Capture the cell that displays the provided text and extract its [X, Y] central coordinate. 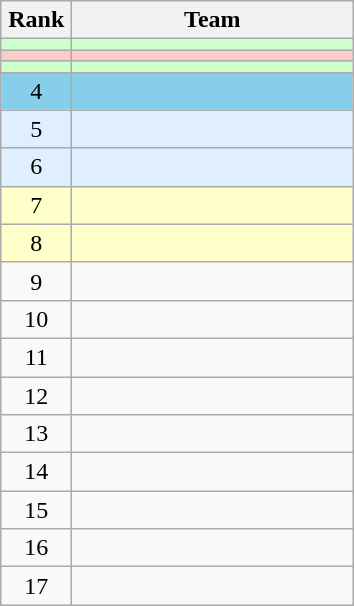
Team [212, 20]
16 [36, 548]
7 [36, 205]
10 [36, 319]
17 [36, 586]
12 [36, 395]
8 [36, 243]
15 [36, 510]
Rank [36, 20]
6 [36, 167]
5 [36, 129]
4 [36, 91]
13 [36, 434]
14 [36, 472]
9 [36, 281]
11 [36, 357]
